Extract the (X, Y) coordinate from the center of the cell holding the provided text.  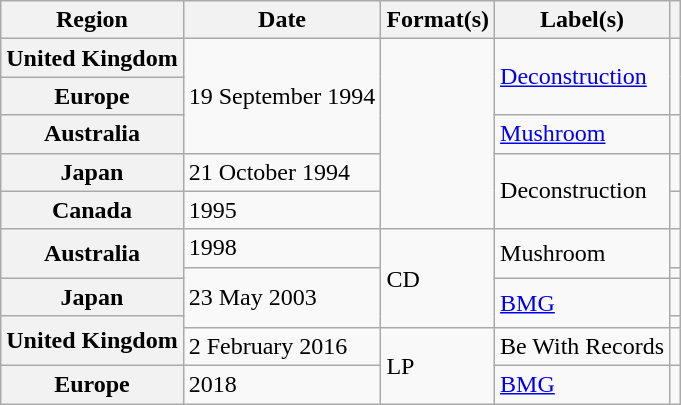
23 May 2003 (282, 297)
Region (92, 20)
21 October 1994 (282, 172)
Date (282, 20)
Label(s) (582, 20)
2 February 2016 (282, 346)
CD (438, 278)
1998 (282, 248)
LP (438, 365)
19 September 1994 (282, 96)
Canada (92, 210)
1995 (282, 210)
Be With Records (582, 346)
2018 (282, 384)
Format(s) (438, 20)
